From the cell containing the given text, extract its center point as [x, y] coordinate. 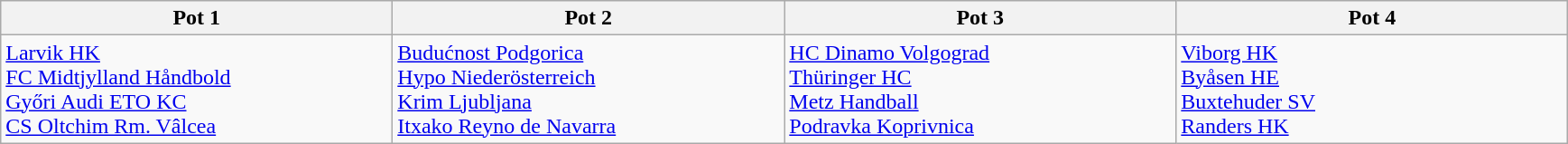
Pot 1 [197, 18]
Pot 3 [980, 18]
HC Dinamo Volgograd Thüringer HC Metz Handball Podravka Koprivnica [980, 89]
Budućnost Podgorica Hypo Niederösterreich Krim Ljubljana Itxako Reyno de Navarra [589, 89]
Viborg HK Byåsen HE Buxtehuder SV Randers HK [1372, 89]
Larvik HK FC Midtjylland Håndbold Győri Audi ETO KC CS Oltchim Rm. Vâlcea [197, 89]
Pot 2 [589, 18]
Pot 4 [1372, 18]
